Return the (X, Y) coordinate for the center point of the cell that contains the specified text.  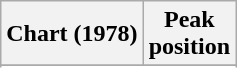
Chart (1978) (72, 34)
Peakposition (189, 34)
